Extract the [x, y] coordinate from the center of the cell holding the provided text.  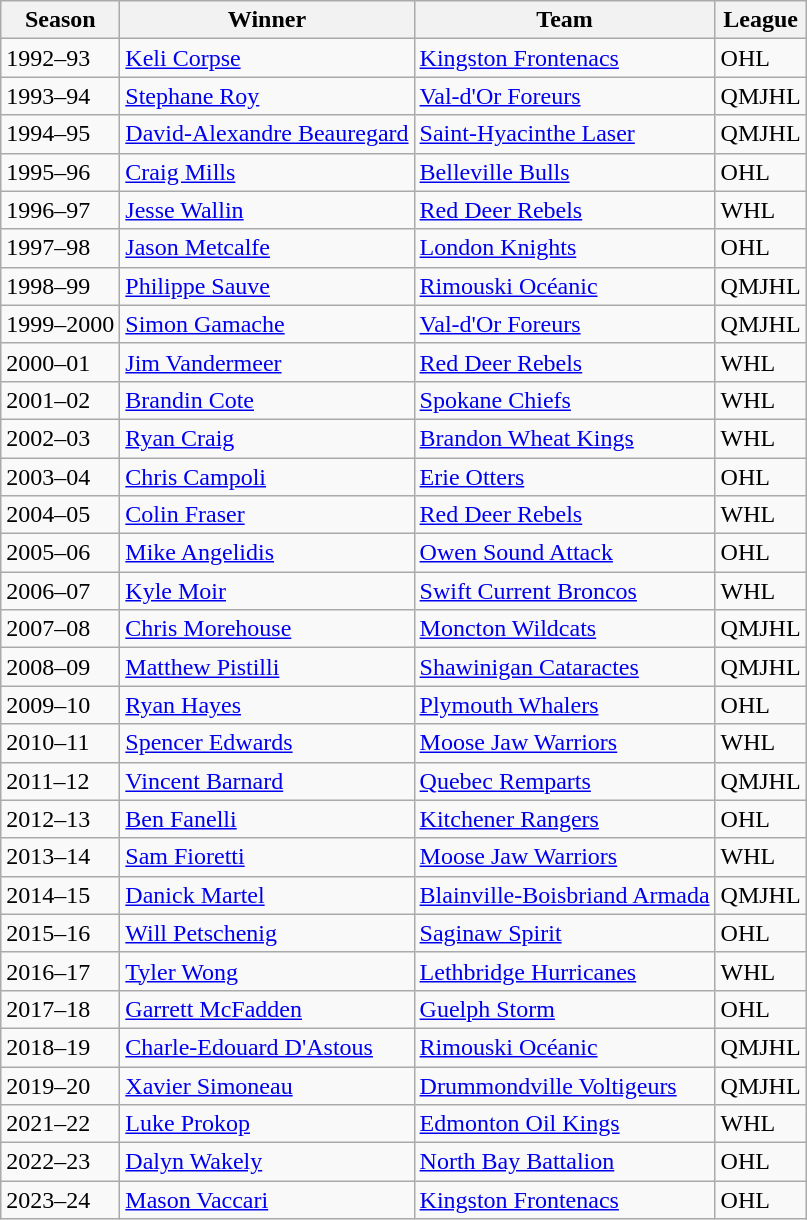
1999–2000 [60, 324]
2000–01 [60, 362]
Vincent Barnard [267, 781]
Jim Vandermeer [267, 362]
Chris Campoli [267, 477]
2021–22 [60, 1124]
Blainville-Boisbriand Armada [564, 895]
Moncton Wildcats [564, 629]
Brandin Cote [267, 400]
Kyle Moir [267, 591]
1998–99 [60, 286]
Simon Gamache [267, 324]
League [760, 20]
Will Petschenig [267, 933]
Season [60, 20]
Shawinigan Cataractes [564, 667]
2003–04 [60, 477]
2002–03 [60, 438]
Colin Fraser [267, 515]
2006–07 [60, 591]
Philippe Sauve [267, 286]
Winner [267, 20]
Chris Morehouse [267, 629]
Brandon Wheat Kings [564, 438]
Kitchener Rangers [564, 819]
2022–23 [60, 1162]
Stephane Roy [267, 96]
Saginaw Spirit [564, 933]
Mike Angelidis [267, 553]
2019–20 [60, 1085]
1995–96 [60, 172]
Jesse Wallin [267, 210]
2011–12 [60, 781]
2014–15 [60, 895]
Saint-Hyacinthe Laser [564, 134]
Tyler Wong [267, 971]
2005–06 [60, 553]
Ryan Hayes [267, 705]
2018–19 [60, 1047]
2012–13 [60, 819]
Luke Prokop [267, 1124]
Plymouth Whalers [564, 705]
Keli Corpse [267, 58]
Edmonton Oil Kings [564, 1124]
1994–95 [60, 134]
2015–16 [60, 933]
Drummondville Voltigeurs [564, 1085]
2013–14 [60, 857]
2001–02 [60, 400]
Mason Vaccari [267, 1200]
1997–98 [60, 248]
Matthew Pistilli [267, 667]
Sam Fioretti [267, 857]
1996–97 [60, 210]
Erie Otters [564, 477]
2016–17 [60, 971]
2010–11 [60, 743]
Lethbridge Hurricanes [564, 971]
Craig Mills [267, 172]
2008–09 [60, 667]
North Bay Battalion [564, 1162]
1992–93 [60, 58]
Spokane Chiefs [564, 400]
Swift Current Broncos [564, 591]
2004–05 [60, 515]
London Knights [564, 248]
Guelph Storm [564, 1009]
Xavier Simoneau [267, 1085]
Ben Fanelli [267, 819]
David-Alexandre Beauregard [267, 134]
2017–18 [60, 1009]
Charle-Edouard D'Astous [267, 1047]
2009–10 [60, 705]
2007–08 [60, 629]
Danick Martel [267, 895]
Garrett McFadden [267, 1009]
Dalyn Wakely [267, 1162]
Belleville Bulls [564, 172]
Jason Metcalfe [267, 248]
Team [564, 20]
Ryan Craig [267, 438]
Quebec Remparts [564, 781]
Owen Sound Attack [564, 553]
Spencer Edwards [267, 743]
1993–94 [60, 96]
2023–24 [60, 1200]
